Search for the cell housing the specified text and yield its (x, y) center coordinate. 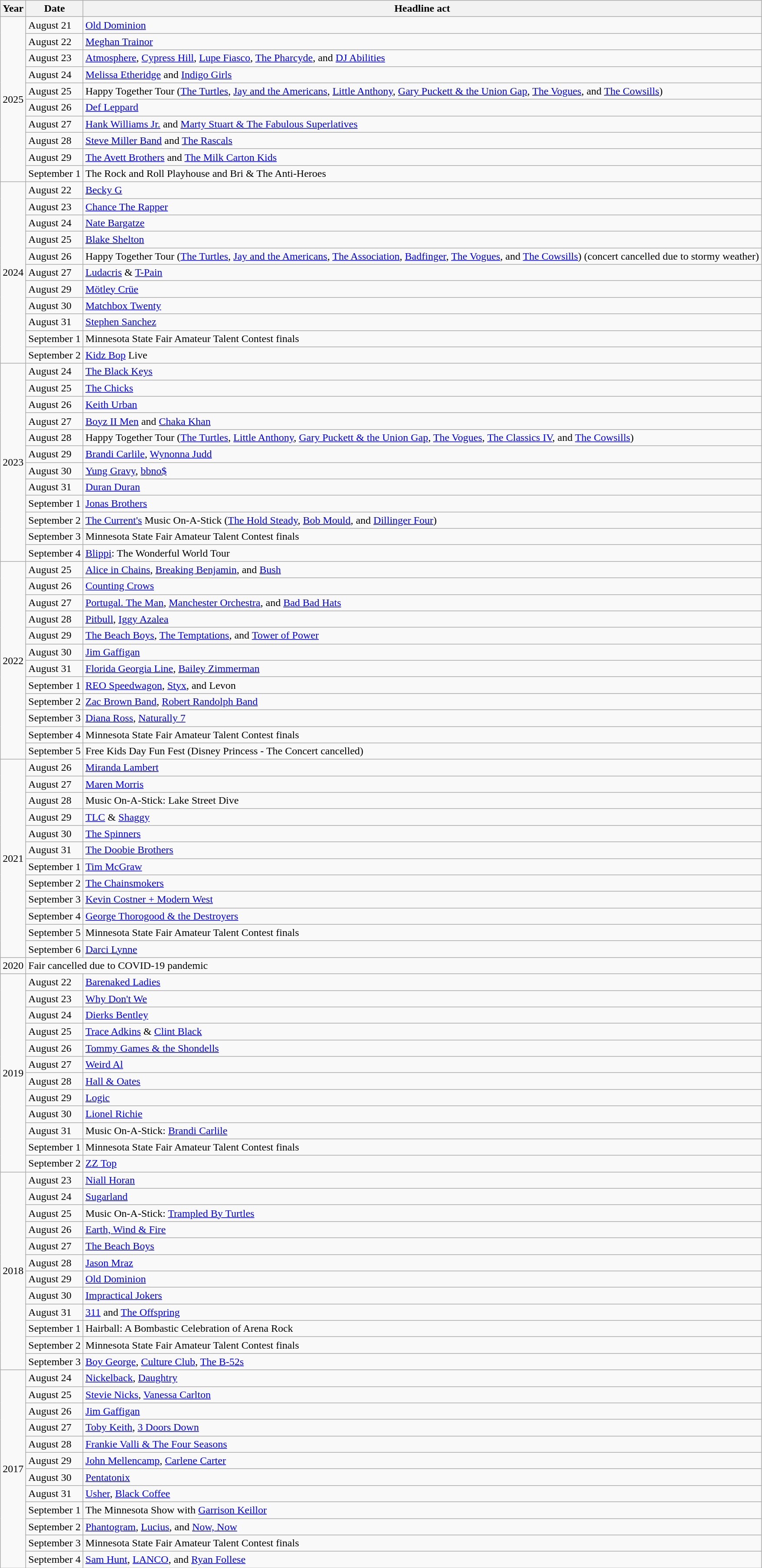
Portugal. The Man, Manchester Orchestra, and Bad Bad Hats (422, 603)
Blippi: The Wonderful World Tour (422, 553)
Phantogram, Lucius, and Now, Now (422, 1526)
2017 (13, 1469)
Frankie Valli & The Four Seasons (422, 1444)
Niall Horan (422, 1180)
Ludacris & T-Pain (422, 273)
Why Don't We (422, 998)
Music On-A-Stick: Lake Street Dive (422, 801)
Fair cancelled due to COVID-19 pandemic (394, 965)
Miranda Lambert (422, 768)
2020 (13, 965)
The Rock and Roll Playhouse and Bri & The Anti-Heroes (422, 173)
The Minnesota Show with Garrison Keillor (422, 1510)
Maren Morris (422, 784)
Def Leppard (422, 108)
Diana Ross, Naturally 7 (422, 718)
Melissa Etheridge and Indigo Girls (422, 75)
Becky G (422, 190)
Yung Gravy, bbno$ (422, 470)
Pitbull, Iggy Azalea (422, 619)
Hall & Oates (422, 1081)
Headline act (422, 9)
Lionel Richie (422, 1114)
The Current's Music On-A-Stick (The Hold Steady, Bob Mould, and Dillinger Four) (422, 520)
The Chicks (422, 388)
Usher, Black Coffee (422, 1493)
Earth, Wind & Fire (422, 1229)
Tim McGraw (422, 867)
2023 (13, 462)
Music On-A-Stick: Trampled By Turtles (422, 1213)
2022 (13, 661)
Atmosphere, Cypress Hill, Lupe Fiasco, The Pharcyde, and DJ Abilities (422, 58)
Jonas Brothers (422, 504)
Barenaked Ladies (422, 982)
Pentatonix (422, 1477)
The Spinners (422, 834)
Kidz Bop Live (422, 355)
The Chainsmokers (422, 883)
The Beach Boys, The Temptations, and Tower of Power (422, 636)
Music On-A-Stick: Brandi Carlile (422, 1131)
Chance The Rapper (422, 207)
Brandi Carlile, Wynonna Judd (422, 454)
The Doobie Brothers (422, 850)
Dierks Bentley (422, 1015)
Sam Hunt, LANCO, and Ryan Follese (422, 1560)
Hank Williams Jr. and Marty Stuart & The Fabulous Superlatives (422, 124)
Date (55, 9)
Stephen Sanchez (422, 322)
Blake Shelton (422, 240)
Kevin Costner + Modern West (422, 900)
Zac Brown Band, Robert Randolph Band (422, 701)
2025 (13, 100)
George Thorogood & the Destroyers (422, 916)
Meghan Trainor (422, 42)
Boyz II Men and Chaka Khan (422, 421)
Matchbox Twenty (422, 306)
Steve Miller Band and The Rascals (422, 140)
2021 (13, 858)
Keith Urban (422, 404)
Darci Lynne (422, 949)
Happy Together Tour (The Turtles, Little Anthony, Gary Puckett & the Union Gap, The Vogues, The Classics IV, and The Cowsills) (422, 437)
Alice in Chains, Breaking Benjamin, and Bush (422, 570)
Boy George, Culture Club, The B-52s (422, 1362)
311 and The Offspring (422, 1312)
2019 (13, 1072)
The Beach Boys (422, 1246)
REO Speedwagon, Styx, and Levon (422, 685)
TLC & Shaggy (422, 817)
ZZ Top (422, 1164)
The Black Keys (422, 372)
Trace Adkins & Clint Black (422, 1032)
Nate Bargatze (422, 223)
Nickelback, Daughtry (422, 1378)
Logic (422, 1098)
Year (13, 9)
Jason Mraz (422, 1263)
Duran Duran (422, 487)
Hairball: A Bombastic Celebration of Arena Rock (422, 1329)
The Avett Brothers and The Milk Carton Kids (422, 157)
September 6 (55, 949)
2018 (13, 1271)
2024 (13, 272)
Toby Keith, 3 Doors Down (422, 1428)
Mötley Crüe (422, 289)
Impractical Jokers (422, 1296)
Stevie Nicks, Vanessa Carlton (422, 1395)
Tommy Games & the Shondells (422, 1048)
John Mellencamp, Carlene Carter (422, 1460)
Weird Al (422, 1065)
Florida Georgia Line, Bailey Zimmerman (422, 668)
Sugarland (422, 1196)
Counting Crows (422, 586)
August 21 (55, 25)
Happy Together Tour (The Turtles, Jay and the Americans, Little Anthony, Gary Puckett & the Union Gap, The Vogues, and The Cowsills) (422, 91)
Free Kids Day Fun Fest (Disney Princess - The Concert cancelled) (422, 751)
